Pinpoint the cell where the given text exists, returning its (x, y) midpoint coordinate. 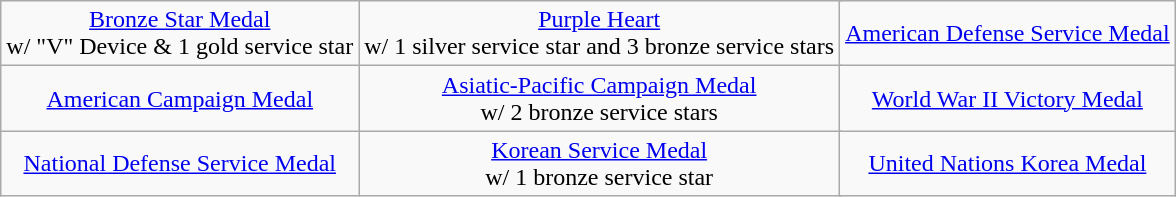
American Campaign Medal (180, 98)
National Defense Service Medal (180, 164)
Asiatic-Pacific Campaign Medal w/ 2 bronze service stars (600, 98)
World War II Victory Medal (1008, 98)
Bronze Star Medal w/ "V" Device & 1 gold service star (180, 34)
American Defense Service Medal (1008, 34)
Korean Service Medal w/ 1 bronze service star (600, 164)
United Nations Korea Medal (1008, 164)
Purple Heart w/ 1 silver service star and 3 bronze service stars (600, 34)
